Search for the cell housing the specified text and yield its [X, Y] center coordinate. 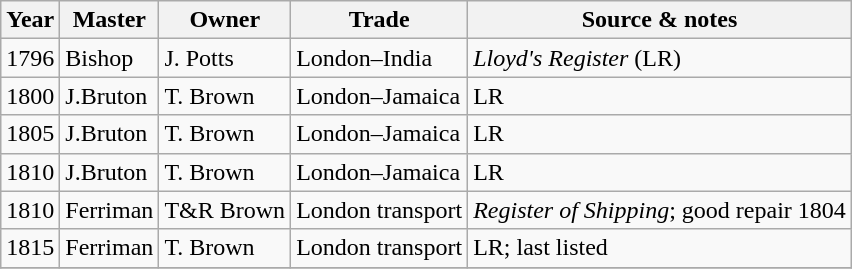
1796 [30, 58]
London–India [380, 58]
Bishop [110, 58]
T&R Brown [225, 210]
1800 [30, 96]
Owner [225, 20]
J. Potts [225, 58]
Register of Shipping; good repair 1804 [660, 210]
Year [30, 20]
Source & notes [660, 20]
1805 [30, 134]
LR; last listed [660, 248]
1815 [30, 248]
Lloyd's Register (LR) [660, 58]
Trade [380, 20]
Master [110, 20]
